Determine the (X, Y) coordinate at the center of the cell enclosing the given text.  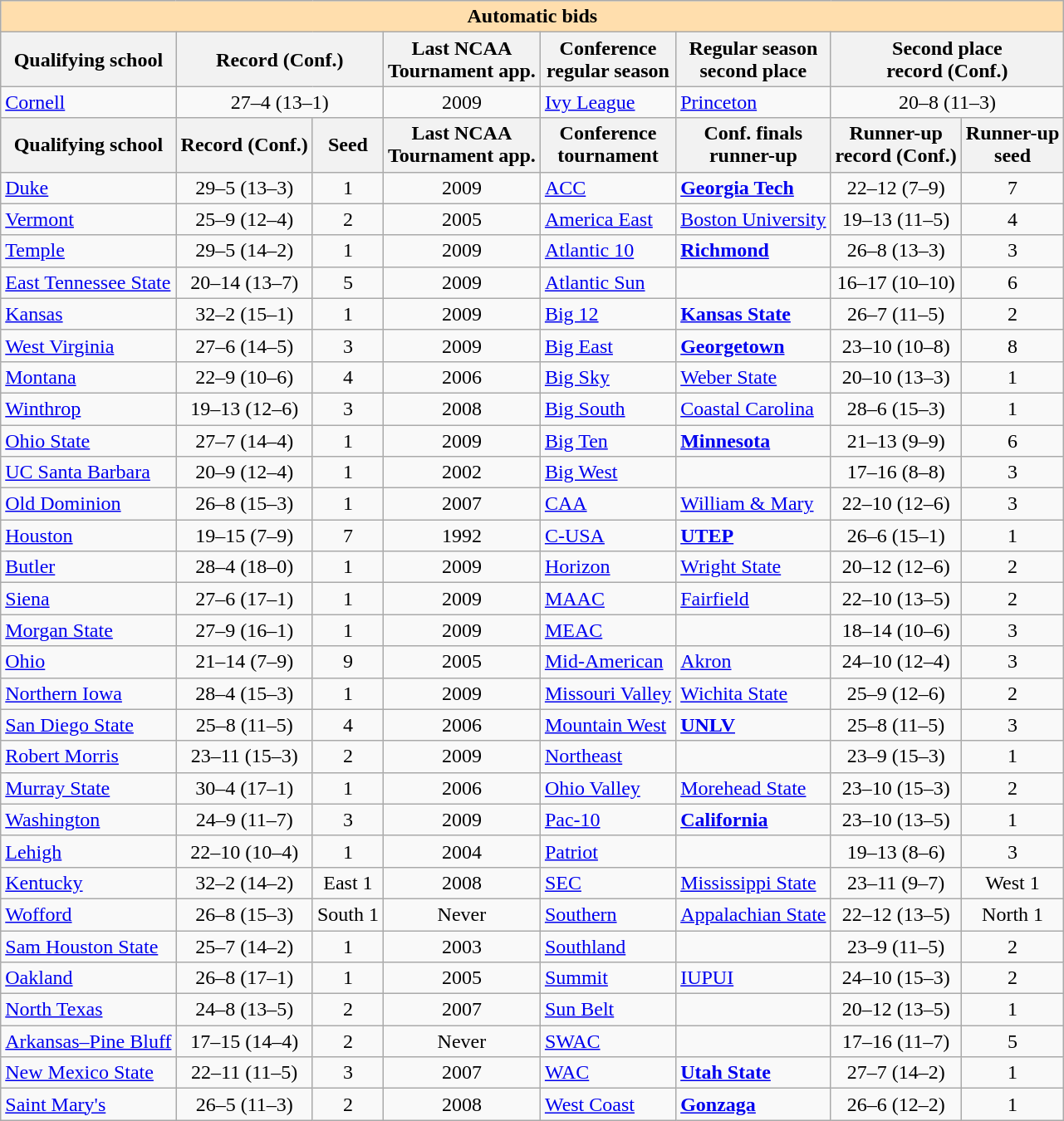
28–4 (18–0) (244, 567)
Ohio Valley (608, 788)
Big West (608, 472)
Big 12 (608, 314)
26–6 (12–2) (895, 1104)
Kansas (88, 314)
Ohio (88, 662)
19–15 (7–9) (244, 536)
26–7 (11–5) (895, 314)
Weber State (753, 377)
Fairfield (753, 599)
23–11 (9–7) (895, 883)
28–6 (15–3) (895, 409)
Big Ten (608, 441)
IUPUI (753, 978)
Morgan State (88, 630)
San Diego State (88, 725)
32–2 (15–1) (244, 314)
16–17 (10–10) (895, 282)
25–7 (14–2) (244, 946)
Second placerecord (Conf.) (947, 60)
23–11 (15–3) (244, 756)
Appalachian State (753, 914)
Akron (753, 662)
Temple (88, 251)
Siena (88, 599)
20–12 (13–5) (895, 1010)
18–14 (10–6) (895, 630)
Richmond (753, 251)
Lehigh (88, 851)
North Texas (88, 1010)
21–13 (9–9) (895, 441)
Kansas State (753, 314)
22–10 (12–6) (895, 504)
Minnesota (753, 441)
19–13 (8–6) (895, 851)
Wright State (753, 567)
Coastal Carolina (753, 409)
23–9 (15–3) (895, 756)
Conferenceregular season (608, 60)
23–9 (11–5) (895, 946)
29–5 (14–2) (244, 251)
19–13 (11–5) (895, 219)
Kentucky (88, 883)
Mountain West (608, 725)
17–15 (14–4) (244, 1041)
27–7 (14–2) (895, 1073)
Northeast (608, 756)
Mid-American (608, 662)
Summit (608, 978)
17–16 (11–7) (895, 1041)
21–14 (7–9) (244, 662)
22–10 (13–5) (895, 599)
Mississippi State (753, 883)
24–10 (15–3) (895, 978)
Patriot (608, 851)
2004 (462, 851)
Horizon (608, 567)
New Mexico State (88, 1073)
20–14 (13–7) (244, 282)
UC Santa Barbara (88, 472)
Cornell (88, 102)
Vermont (88, 219)
South 1 (347, 914)
30–4 (17–1) (244, 788)
26–8 (13–3) (895, 251)
23–10 (10–8) (895, 345)
Houston (88, 536)
20–12 (12–6) (895, 567)
25–9 (12–4) (244, 219)
West Coast (608, 1104)
Regular seasonsecond place (753, 60)
CAA (608, 504)
9 (347, 662)
27–4 (13–1) (279, 102)
24–10 (12–4) (895, 662)
27–6 (17–1) (244, 599)
Southland (608, 946)
28–4 (15–3) (244, 693)
Atlantic 10 (608, 251)
22–12 (7–9) (895, 188)
East Tennessee State (88, 282)
MAAC (608, 599)
27–9 (16–1) (244, 630)
West 1 (1013, 883)
8 (1013, 345)
C-USA (608, 536)
Runner-upseed (1013, 144)
Washington (88, 820)
Wofford (88, 914)
24–8 (13–5) (244, 1010)
27–7 (14–4) (244, 441)
24–9 (11–7) (244, 820)
East 1 (347, 883)
Seed (347, 144)
Big East (608, 345)
Northern Iowa (88, 693)
32–2 (14–2) (244, 883)
22–9 (10–6) (244, 377)
23–10 (15–3) (895, 788)
Morehead State (753, 788)
Arkansas–Pine Bluff (88, 1041)
Oakland (88, 978)
Automatic bids (532, 17)
26–5 (11–3) (244, 1104)
Big South (608, 409)
25–9 (12–6) (895, 693)
2002 (462, 472)
Duke (88, 188)
Sam Houston State (88, 946)
William & Mary (753, 504)
26–6 (15–1) (895, 536)
Ivy League (608, 102)
Missouri Valley (608, 693)
Big Sky (608, 377)
Sun Belt (608, 1010)
27–6 (14–5) (244, 345)
Princeton (753, 102)
Conferencetournament (608, 144)
Conf. finalsrunner-up (753, 144)
North 1 (1013, 914)
SWAC (608, 1041)
Pac-10 (608, 820)
22–12 (13–5) (895, 914)
WAC (608, 1073)
17–16 (8–8) (895, 472)
UTEP (753, 536)
Butler (88, 567)
West Virginia (88, 345)
22–10 (10–4) (244, 851)
Robert Morris (88, 756)
Wichita State (753, 693)
MEAC (608, 630)
26–8 (17–1) (244, 978)
Georgia Tech (753, 188)
Gonzaga (753, 1104)
20–8 (11–3) (947, 102)
Runner-uprecord (Conf.) (895, 144)
UNLV (753, 725)
SEC (608, 883)
Georgetown (753, 345)
Montana (88, 377)
Ohio State (88, 441)
1992 (462, 536)
America East (608, 219)
20–10 (13–3) (895, 377)
Saint Mary's (88, 1104)
Winthrop (88, 409)
Atlantic Sun (608, 282)
29–5 (13–3) (244, 188)
ACC (608, 188)
Southern (608, 914)
Utah State (753, 1073)
22–11 (11–5) (244, 1073)
19–13 (12–6) (244, 409)
Old Dominion (88, 504)
Boston University (753, 219)
20–9 (12–4) (244, 472)
2003 (462, 946)
California (753, 820)
23–10 (13–5) (895, 820)
Murray State (88, 788)
